Scan for the cell matching the given text and deliver its (x, y) coordinate at center. 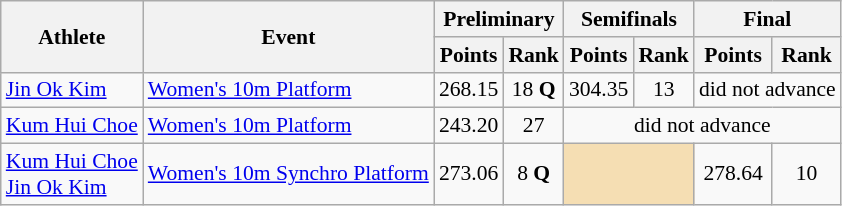
13 (664, 90)
Final (768, 19)
Jin Ok Kim (72, 90)
243.20 (468, 126)
8 Q (534, 174)
10 (806, 174)
Women's 10m Synchro Platform (288, 174)
Kum Hui Choe (72, 126)
304.35 (598, 90)
273.06 (468, 174)
268.15 (468, 90)
Event (288, 36)
18 Q (534, 90)
Preliminary (499, 19)
278.64 (733, 174)
Semifinals (629, 19)
27 (534, 126)
Athlete (72, 36)
Kum Hui ChoeJin Ok Kim (72, 174)
